Return the (x, y) coordinate for the center point of the cell that contains the specified text.  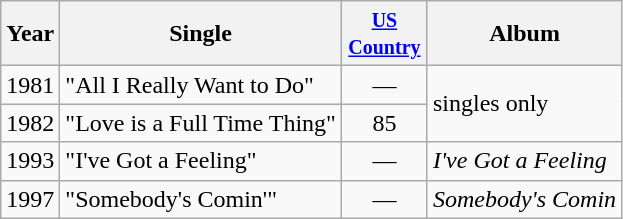
"Love is a Full Time Thing" (201, 123)
"I've Got a Feeling" (201, 161)
Year (30, 34)
1997 (30, 199)
Single (201, 34)
1981 (30, 85)
"All I Really Want to Do" (201, 85)
"Somebody's Comin'" (201, 199)
1993 (30, 161)
singles only (524, 104)
Somebody's Comin (524, 199)
Album (524, 34)
1982 (30, 123)
I've Got a Feeling (524, 161)
85 (384, 123)
US Country (384, 34)
